Capture the cell that displays the provided text and extract its [x, y] central coordinate. 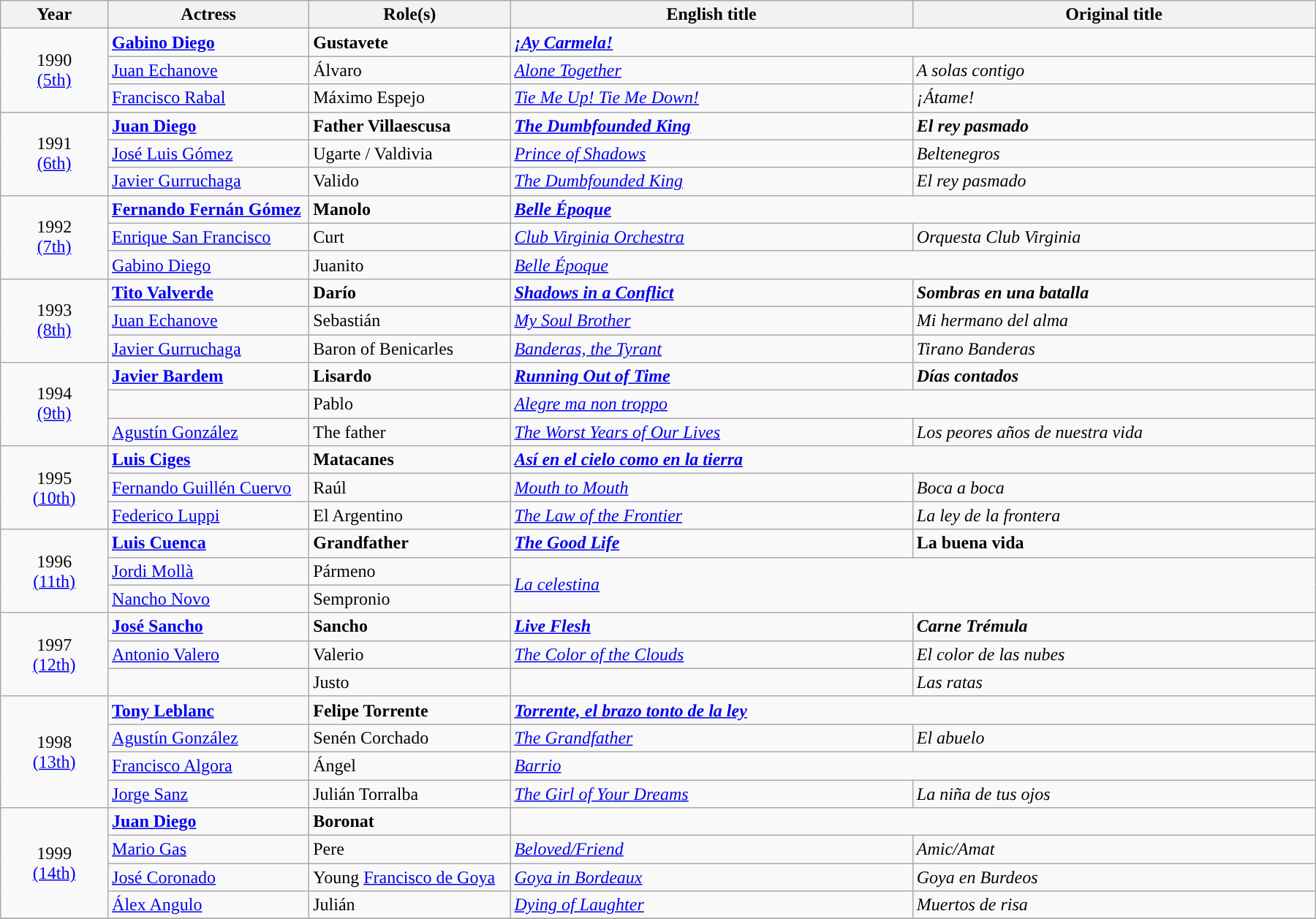
Alone Together [711, 70]
Father Villaescusa [409, 126]
Pere [409, 850]
Francisco Algora [209, 765]
Tie Me Up! Tie Me Down! [711, 98]
Álex Angulo [209, 905]
La celestina [912, 585]
Pablo [409, 404]
Fernando Fernán Gómez [209, 209]
Lisardo [409, 377]
Muertos de risa [1113, 905]
Federico Luppi [209, 515]
1995(10th) [54, 488]
1998(13th) [54, 752]
Máximo Espejo [409, 98]
El Argentino [409, 515]
Goya in Bordeaux [711, 877]
Nancho Novo [209, 599]
Sancho [409, 627]
Luis Ciges [209, 460]
La ley de la frontera [1113, 515]
José Sancho [209, 627]
Valido [409, 181]
Darío [409, 292]
The Good Life [711, 543]
My Soul Brother [711, 320]
1999(14th) [54, 863]
La niña de tus ojos [1113, 793]
The Color of the Clouds [711, 654]
Senén Corchado [409, 738]
Los peores años de nuestra vida [1113, 432]
Ángel [409, 765]
Antonio Valero [209, 654]
Banderas, the Tyrant [711, 349]
Luis Cuenca [209, 543]
Raúl [409, 488]
Pármeno [409, 571]
El color de las nubes [1113, 654]
Tony Leblanc [209, 710]
Sebastián [409, 320]
Mi hermano del alma [1113, 320]
Live Flesh [711, 627]
Sempronio [409, 599]
Boronat [409, 822]
Jordi Mollà [209, 571]
Torrente, el brazo tonto de la ley [912, 710]
Ugarte / Valdivia [409, 154]
1994(9th) [54, 404]
Julián Torralba [409, 793]
Javier Bardem [209, 377]
The Grandfather [711, 738]
Barrio [912, 765]
Mouth to Mouth [711, 488]
Original title [1113, 15]
The father [409, 432]
Justo [409, 682]
Francisco Rabal [209, 98]
The Law of the Frontier [711, 515]
Baron of Benicarles [409, 349]
Felipe Torrente [409, 710]
1991(6th) [54, 154]
Actress [209, 15]
Boca a boca [1113, 488]
A solas contigo [1113, 70]
Shadows in a Conflict [711, 292]
Julián [409, 905]
Álvaro [409, 70]
1993(8th) [54, 320]
Beltenegros [1113, 154]
Tito Valverde [209, 292]
¡Átame! [1113, 98]
La buena vida [1113, 543]
Matacanes [409, 460]
1990(5th) [54, 70]
Las ratas [1113, 682]
Tirano Banderas [1113, 349]
Mario Gas [209, 850]
Curt [409, 237]
Juanito [409, 265]
Dying of Laughter [711, 905]
Orquesta Club Virginia [1113, 237]
Carne Trémula [1113, 627]
Running Out of Time [711, 377]
Fernando Guillén Cuervo [209, 488]
Gustavete [409, 42]
Goya en Burdeos [1113, 877]
José Luis Gómez [209, 154]
1992(7th) [54, 237]
1997(12th) [54, 654]
Prince of Shadows [711, 154]
Alegre ma non troppo [912, 404]
Role(s) [409, 15]
Club Virginia Orchestra [711, 237]
Sombras en una batalla [1113, 292]
Young Francisco de Goya [409, 877]
El abuelo [1113, 738]
Jorge Sanz [209, 793]
Valerio [409, 654]
The Worst Years of Our Lives [711, 432]
¡Ay Carmela! [912, 42]
Beloved/Friend [711, 850]
Manolo [409, 209]
Amic/Amat [1113, 850]
Year [54, 15]
Días contados [1113, 377]
Así en el cielo como en la tierra [912, 460]
Enrique San Francisco [209, 237]
The Girl of Your Dreams [711, 793]
José Coronado [209, 877]
English title [711, 15]
Grandfather [409, 543]
1996(11th) [54, 571]
